Output the (x, y) coordinate of the center of the cell containing the given text.  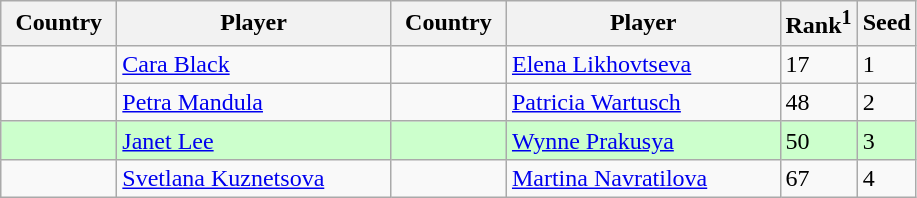
Seed (886, 24)
48 (818, 102)
Janet Lee (254, 140)
Petra Mandula (254, 102)
Rank1 (818, 24)
2 (886, 102)
1 (886, 64)
3 (886, 140)
17 (818, 64)
50 (818, 140)
4 (886, 178)
Martina Navratilova (643, 178)
Cara Black (254, 64)
67 (818, 178)
Patricia Wartusch (643, 102)
Elena Likhovtseva (643, 64)
Wynne Prakusya (643, 140)
Svetlana Kuznetsova (254, 178)
